Detect which cell encompasses the target text, then output its (X, Y) center coordinate. 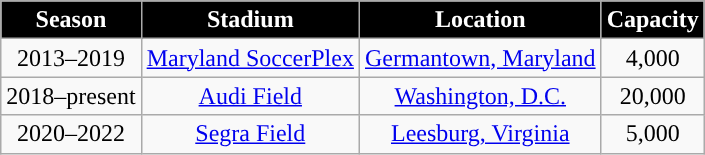
5,000 (652, 134)
Leesburg, Virginia (480, 134)
20,000 (652, 96)
2013–2019 (71, 58)
Stadium (250, 20)
2020–2022 (71, 134)
Audi Field (250, 96)
Season (71, 20)
Segra Field (250, 134)
4,000 (652, 58)
Germantown, Maryland (480, 58)
Capacity (652, 20)
Maryland SoccerPlex (250, 58)
Location (480, 20)
2018–present (71, 96)
Washington, D.C. (480, 96)
